Scan for the cell matching the given text and deliver its (x, y) coordinate at center. 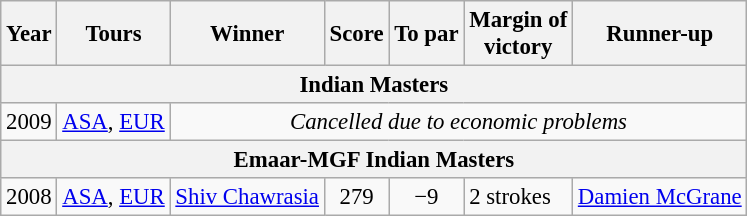
2008 (29, 197)
Cancelled due to economic problems (458, 122)
2 strokes (518, 197)
To par (426, 34)
−9 (426, 197)
279 (356, 197)
Winner (247, 34)
2009 (29, 122)
Shiv Chawrasia (247, 197)
Emaar-MGF Indian Masters (374, 160)
Margin ofvictory (518, 34)
Tours (114, 34)
Score (356, 34)
Year (29, 34)
Runner-up (660, 34)
Damien McGrane (660, 197)
Indian Masters (374, 85)
